Identify which cell holds the provided text, then report its [x, y] central coordinate. 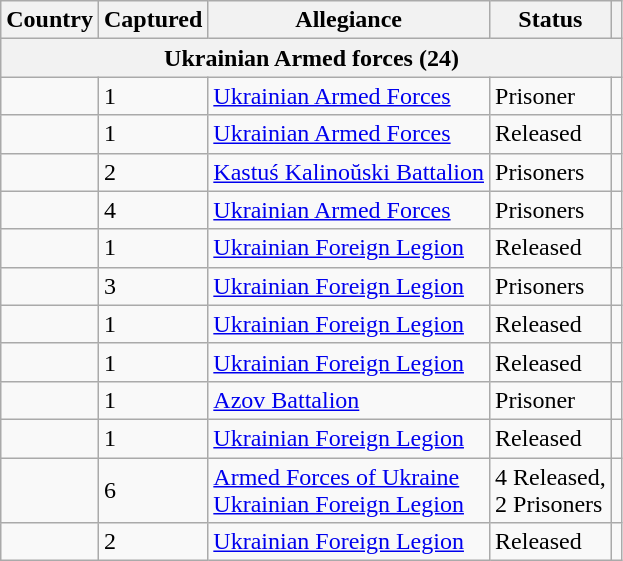
4 Released,2 Prisoners [551, 490]
Ukrainian Armed forces (24) [312, 58]
Allegiance [349, 20]
Captured [152, 20]
Azov Battalion [349, 400]
Armed Forces of UkraineUkrainian Foreign Legion [349, 490]
3 [152, 286]
6 [152, 490]
4 [152, 210]
Country [50, 20]
Status [551, 20]
Kastuś Kalinoŭski Battalion [349, 172]
